Search for the cell housing the specified text and yield its (X, Y) center coordinate. 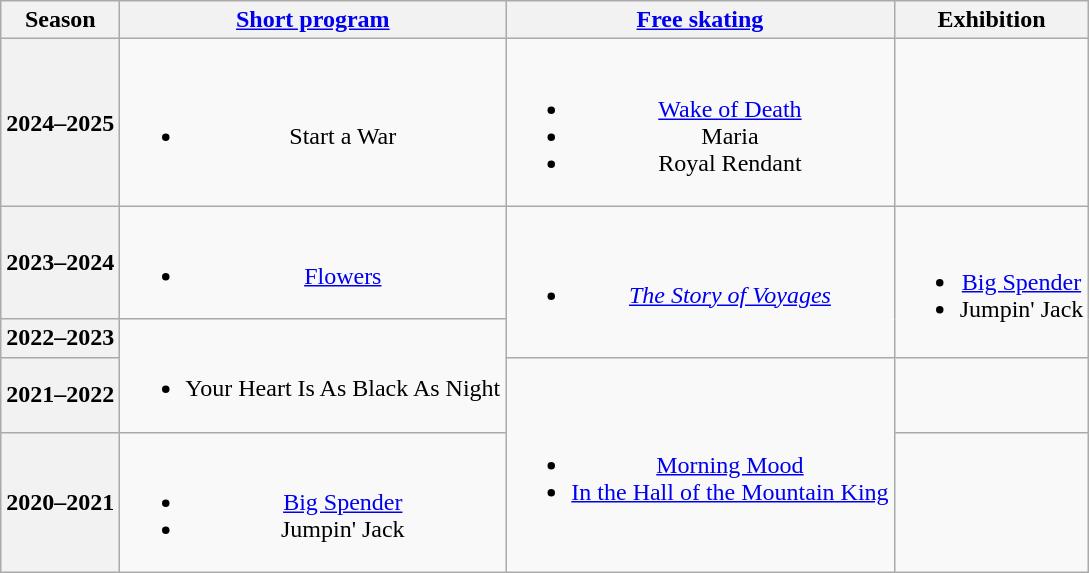
Short program (313, 20)
2024–2025 (60, 122)
The Story of Voyages (700, 282)
Free skating (700, 20)
Big SpenderJumpin' Jack (313, 502)
2022–2023 (60, 338)
Season (60, 20)
2021–2022 (60, 394)
Wake of DeathMaria Royal Rendant (700, 122)
Big Spender Jumpin' Jack (992, 282)
Flowers (313, 262)
2020–2021 (60, 502)
Your Heart Is As Black As Night (313, 376)
Start a War (313, 122)
Exhibition (992, 20)
Morning MoodIn the Hall of the Mountain King (700, 464)
2023–2024 (60, 262)
